Locate the cell with the specified text and output its [x, y] center coordinate. 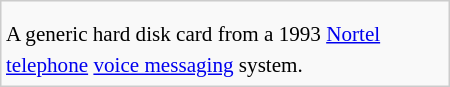
A generic hard disk card from a 1993 Nortel telephone voice messaging system. [224, 49]
